From the cell containing the given text, extract its center point as [x, y] coordinate. 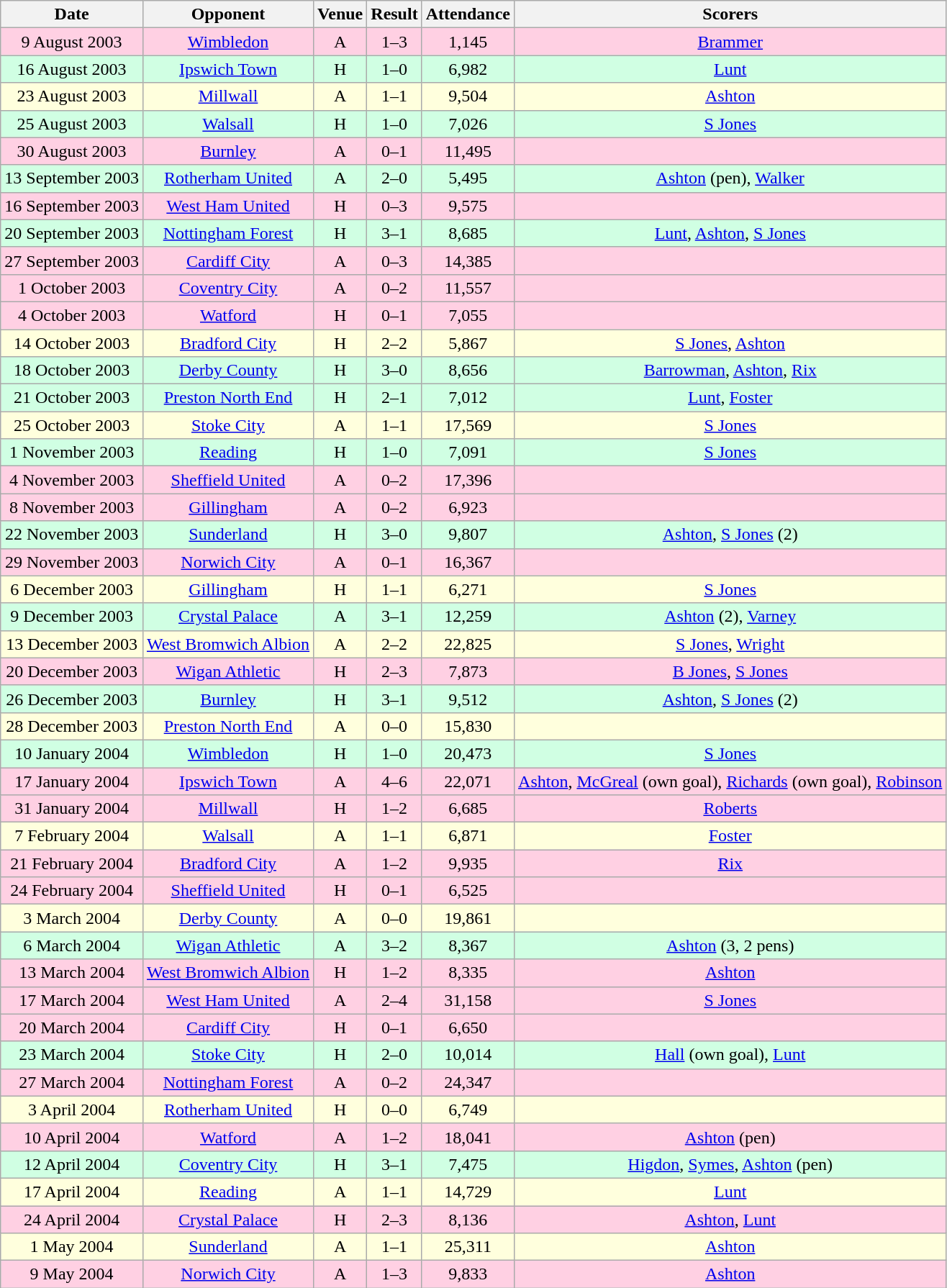
22,071 [468, 781]
Lunt, Ashton, S Jones [730, 233]
Barrowman, Ashton, Rix [730, 371]
7,012 [468, 398]
Foster [730, 836]
26 December 2003 [72, 699]
27 September 2003 [72, 260]
20 September 2003 [72, 233]
9,512 [468, 699]
3–2 [394, 945]
7,873 [468, 671]
7 February 2004 [72, 836]
8,136 [468, 1220]
4 November 2003 [72, 480]
9 August 2003 [72, 42]
Higdon, Symes, Ashton (pen) [730, 1164]
8 November 2003 [72, 507]
8,335 [468, 973]
Ashton (pen) [730, 1137]
7,091 [468, 453]
1 October 2003 [72, 288]
1 May 2004 [72, 1247]
3 April 2004 [72, 1110]
Result [394, 14]
22 November 2003 [72, 535]
Ashton (pen), Walker [730, 178]
31,158 [468, 1000]
6 March 2004 [72, 945]
9,575 [468, 206]
5,495 [468, 178]
7,055 [468, 315]
17,396 [468, 480]
6 December 2003 [72, 589]
Opponent [227, 14]
10 April 2004 [72, 1137]
14,729 [468, 1192]
16 September 2003 [72, 206]
8,685 [468, 233]
25,311 [468, 1247]
6,271 [468, 589]
30 August 2003 [72, 151]
21 February 2004 [72, 863]
14 October 2003 [72, 343]
11,557 [468, 288]
17 January 2004 [72, 781]
10 January 2004 [72, 753]
Ashton, Lunt [730, 1220]
23 August 2003 [72, 96]
16,367 [468, 562]
Venue [340, 14]
Ashton, McGreal (own goal), Richards (own goal), Robinson [730, 781]
5,867 [468, 343]
Scorers [730, 14]
8,367 [468, 945]
B Jones, S Jones [730, 671]
18 October 2003 [72, 371]
1 November 2003 [72, 453]
20 March 2004 [72, 1028]
Rix [730, 863]
9,935 [468, 863]
21 October 2003 [72, 398]
7,475 [468, 1164]
22,825 [468, 644]
20 December 2003 [72, 671]
12 April 2004 [72, 1164]
3 March 2004 [72, 918]
13 March 2004 [72, 973]
13 December 2003 [72, 644]
24 April 2004 [72, 1220]
29 November 2003 [72, 562]
17 April 2004 [72, 1192]
9,504 [468, 96]
6,685 [468, 809]
Lunt, Foster [730, 398]
S Jones, Ashton [730, 343]
2–4 [394, 1000]
Hall (own goal), Lunt [730, 1055]
Date [72, 14]
6,525 [468, 891]
31 January 2004 [72, 809]
9,833 [468, 1274]
4–6 [394, 781]
9 December 2003 [72, 617]
17 March 2004 [72, 1000]
24 February 2004 [72, 891]
12,259 [468, 617]
Ashton (2), Varney [730, 617]
6,871 [468, 836]
18,041 [468, 1137]
28 December 2003 [72, 726]
9 May 2004 [72, 1274]
23 March 2004 [72, 1055]
6,749 [468, 1110]
25 October 2003 [72, 425]
Brammer [730, 42]
14,385 [468, 260]
8,656 [468, 371]
13 September 2003 [72, 178]
24,347 [468, 1082]
6,923 [468, 507]
9,807 [468, 535]
15,830 [468, 726]
7,026 [468, 124]
27 March 2004 [72, 1082]
S Jones, Wright [730, 644]
1,145 [468, 42]
6,650 [468, 1028]
Ashton (3, 2 pens) [730, 945]
10,014 [468, 1055]
4 October 2003 [72, 315]
17,569 [468, 425]
25 August 2003 [72, 124]
6,982 [468, 69]
2–1 [394, 398]
19,861 [468, 918]
11,495 [468, 151]
Attendance [468, 14]
20,473 [468, 753]
16 August 2003 [72, 69]
Roberts [730, 809]
